Detect which cell encompasses the target text, then output its (x, y) center coordinate. 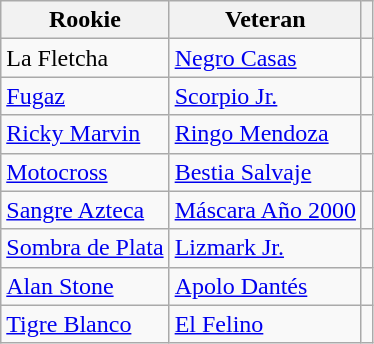
Sombra de Plata (85, 248)
Scorpio Jr. (265, 96)
Tigre Blanco (85, 324)
Ricky Marvin (85, 134)
El Felino (265, 324)
Sangre Azteca (85, 210)
Bestia Salvaje (265, 172)
Lizmark Jr. (265, 248)
Fugaz (85, 96)
Veteran (265, 20)
Motocross (85, 172)
La Fletcha (85, 58)
Ringo Mendoza (265, 134)
Rookie (85, 20)
Alan Stone (85, 286)
Máscara Año 2000 (265, 210)
Negro Casas (265, 58)
Apolo Dantés (265, 286)
